Determine the [x, y] coordinate at the center of the cell enclosing the given text.  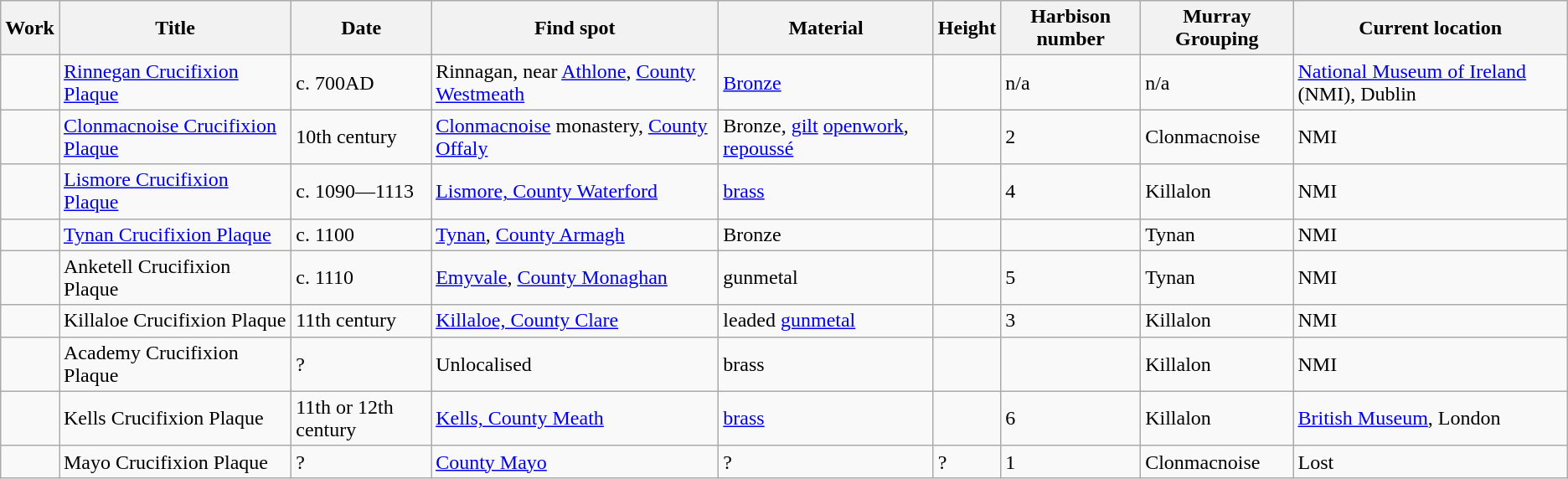
11th century [362, 321]
Clonmacnoise Crucifixion Plaque [174, 137]
Height [967, 28]
c. 1090—1113 [362, 191]
c. 1110 [362, 278]
Kells Crucifixion Plaque [174, 419]
Kells, County Meath [575, 419]
Date [362, 28]
Anketell Crucifixion Plaque [174, 278]
Bronze, gilt openwork, repoussé [826, 137]
Emyvale, County Monaghan [575, 278]
Unlocalised [575, 363]
4 [1070, 191]
Tynan, County Armagh [575, 234]
Rinnagan, near Athlone, County Westmeath [575, 82]
leaded gunmetal [826, 321]
1 [1070, 461]
Material [826, 28]
c. 1100 [362, 234]
2 [1070, 137]
Killaloe, County Clare [575, 321]
Mayo Crucifixion Plaque [174, 461]
gunmetal [826, 278]
6 [1070, 419]
Lismore, County Waterford [575, 191]
3 [1070, 321]
Killaloe Crucifixion Plaque [174, 321]
Work [30, 28]
Lost [1431, 461]
10th century [362, 137]
11th or 12th century [362, 419]
Find spot [575, 28]
Murray Grouping [1217, 28]
Title [174, 28]
c. 700AD [362, 82]
Current location [1431, 28]
National Museum of Ireland (NMI), Dublin [1431, 82]
Clonmacnoise monastery, County Offaly [575, 137]
British Museum, London [1431, 419]
Tynan Crucifixion Plaque [174, 234]
County Mayo [575, 461]
Rinnegan Crucifixion Plaque [174, 82]
Harbison number [1070, 28]
5 [1070, 278]
Lismore Crucifixion Plaque [174, 191]
Academy Crucifixion Plaque [174, 363]
